Find where the given text appears and provide that cell's center as [x, y] coordinate. 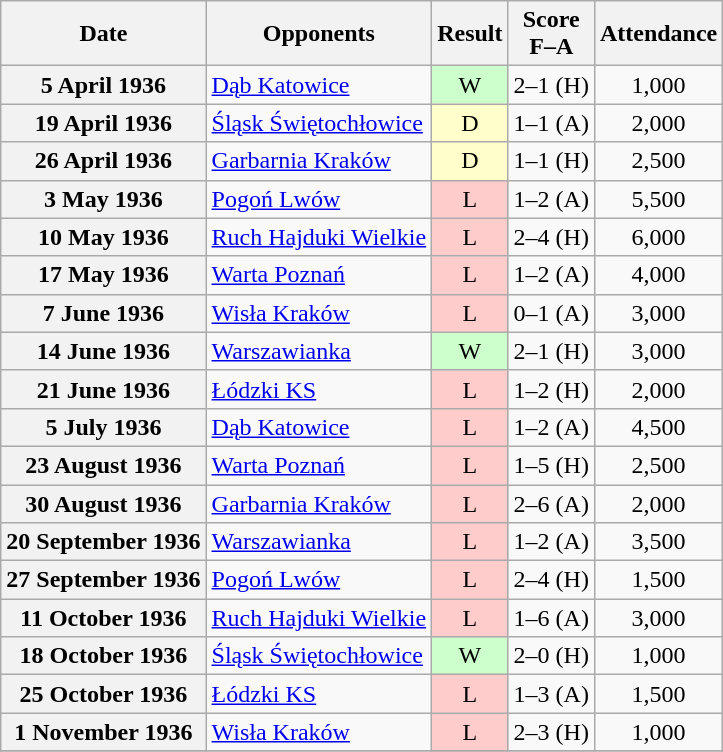
3 May 1936 [104, 199]
0–1 (A) [551, 313]
6,000 [658, 237]
25 October 1936 [104, 694]
5 July 1936 [104, 427]
18 October 1936 [104, 656]
Date [104, 34]
14 June 1936 [104, 351]
1–6 (A) [551, 618]
1–5 (H) [551, 465]
1–2 (H) [551, 389]
23 August 1936 [104, 465]
30 August 1936 [104, 503]
4,000 [658, 275]
17 May 1936 [104, 275]
21 June 1936 [104, 389]
ScoreF–A [551, 34]
1–1 (H) [551, 161]
7 June 1936 [104, 313]
2–6 (A) [551, 503]
11 October 1936 [104, 618]
Attendance [658, 34]
5,500 [658, 199]
Result [470, 34]
3,500 [658, 542]
Opponents [319, 34]
1–1 (A) [551, 123]
5 April 1936 [104, 85]
2–3 (H) [551, 732]
10 May 1936 [104, 237]
20 September 1936 [104, 542]
26 April 1936 [104, 161]
1 November 1936 [104, 732]
2–0 (H) [551, 656]
27 September 1936 [104, 580]
19 April 1936 [104, 123]
1–3 (A) [551, 694]
4,500 [658, 427]
